Pinpoint the cell where the given text exists, returning its (X, Y) midpoint coordinate. 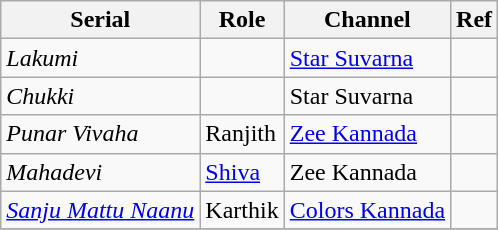
Role (242, 20)
Shiva (242, 172)
Ranjith (242, 134)
Chukki (100, 96)
Punar Vivaha (100, 134)
Channel (367, 20)
Mahadevi (100, 172)
Karthik (242, 210)
Ref (474, 20)
Sanju Mattu Naanu (100, 210)
Colors Kannada (367, 210)
Lakumi (100, 58)
Serial (100, 20)
